Determine the [X, Y] coordinate at the center of the cell enclosing the given text.  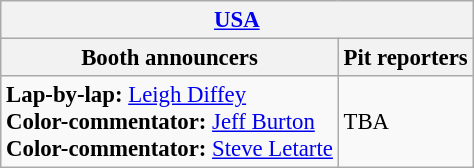
USA [237, 20]
TBA [406, 122]
Lap-by-lap: Leigh DiffeyColor-commentator: Jeff BurtonColor-commentator: Steve Letarte [170, 122]
Pit reporters [406, 58]
Booth announcers [170, 58]
